From the cell containing the given text, extract its center point as (x, y) coordinate. 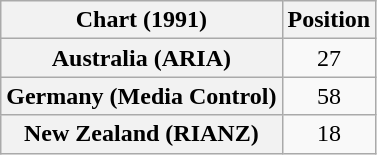
Chart (1991) (142, 20)
58 (329, 96)
New Zealand (RIANZ) (142, 134)
Germany (Media Control) (142, 96)
Position (329, 20)
Australia (ARIA) (142, 58)
27 (329, 58)
18 (329, 134)
